From the cell containing the given text, extract its center point as [x, y] coordinate. 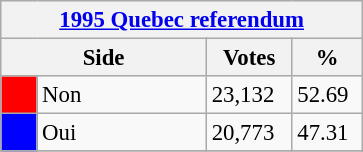
Oui [122, 133]
52.69 [328, 95]
20,773 [249, 133]
Votes [249, 58]
Non [122, 95]
1995 Quebec referendum [182, 20]
% [328, 58]
Side [104, 58]
23,132 [249, 95]
47.31 [328, 133]
